Find where the given text appears and provide that cell's center as (x, y) coordinate. 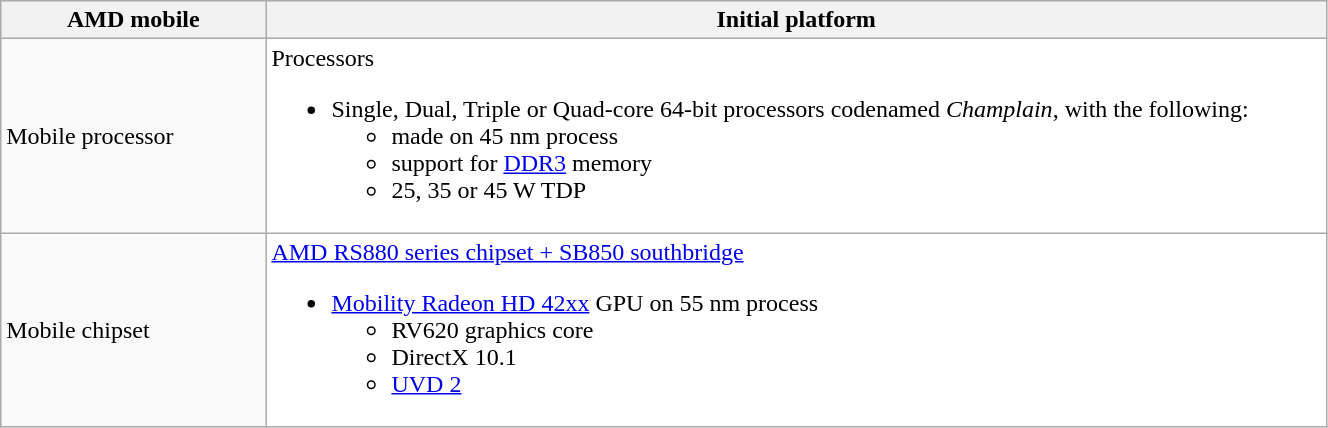
Mobile chipset (134, 330)
AMD mobile (134, 20)
AMD RS880 series chipset + SB850 southbridgeMobility Radeon HD 42xx GPU on 55 nm processRV620 graphics coreDirectX 10.1UVD 2 (796, 330)
Mobile processor (134, 136)
Initial platform (796, 20)
